Identify which cell holds the provided text, then report its [x, y] central coordinate. 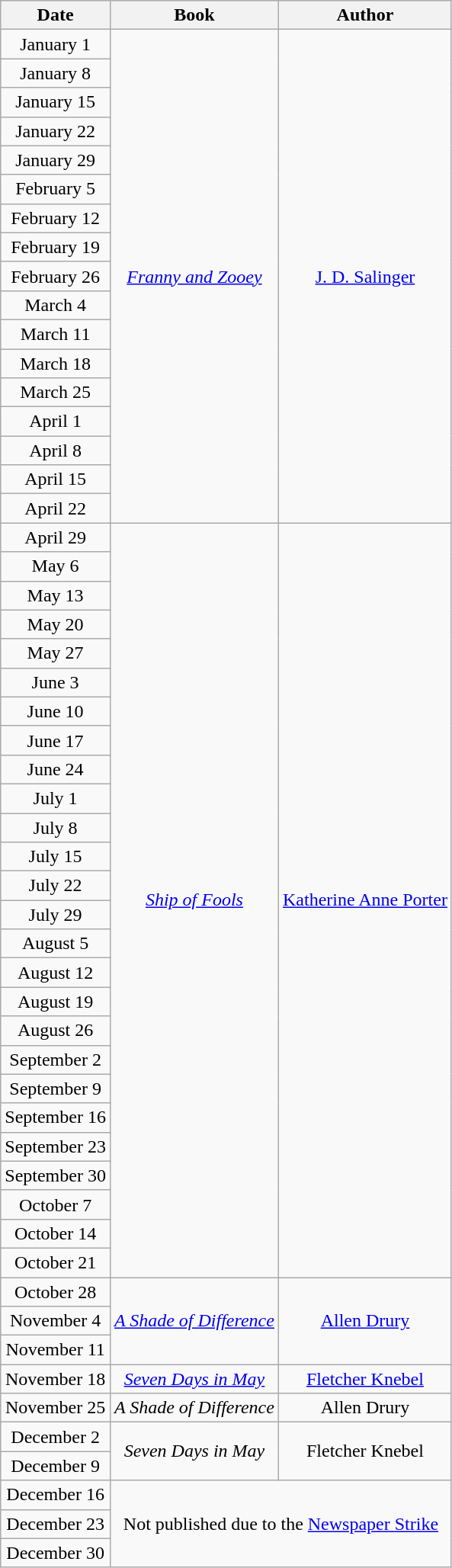
October 21 [56, 1262]
Author [364, 15]
January 15 [56, 102]
August 26 [56, 1031]
July 29 [56, 915]
December 30 [56, 1553]
March 25 [56, 393]
November 25 [56, 1408]
January 1 [56, 44]
January 22 [56, 131]
July 1 [56, 798]
Franny and Zooey [194, 276]
March 11 [56, 334]
Katherine Anne Porter [364, 900]
March 18 [56, 364]
July 15 [56, 857]
September 23 [56, 1146]
February 12 [56, 218]
October 7 [56, 1204]
June 3 [56, 682]
April 15 [56, 479]
January 8 [56, 73]
April 22 [56, 508]
November 11 [56, 1350]
J. D. Salinger [364, 276]
June 24 [56, 769]
September 30 [56, 1175]
February 5 [56, 189]
December 23 [56, 1524]
July 22 [56, 886]
Date [56, 15]
March 4 [56, 305]
October 28 [56, 1292]
December 9 [56, 1466]
October 14 [56, 1233]
Ship of Fools [194, 900]
June 10 [56, 711]
May 20 [56, 624]
September 2 [56, 1060]
August 19 [56, 1002]
May 6 [56, 566]
February 19 [56, 247]
Book [194, 15]
May 27 [56, 653]
August 5 [56, 944]
Not published due to the Newspaper Strike [280, 1524]
August 12 [56, 973]
February 26 [56, 276]
June 17 [56, 740]
May 13 [56, 595]
September 9 [56, 1089]
April 8 [56, 451]
November 4 [56, 1321]
January 29 [56, 160]
December 2 [56, 1437]
September 16 [56, 1117]
April 29 [56, 537]
November 18 [56, 1379]
April 1 [56, 422]
December 16 [56, 1495]
July 8 [56, 827]
